Output the (x, y) coordinate of the center of the cell containing the given text.  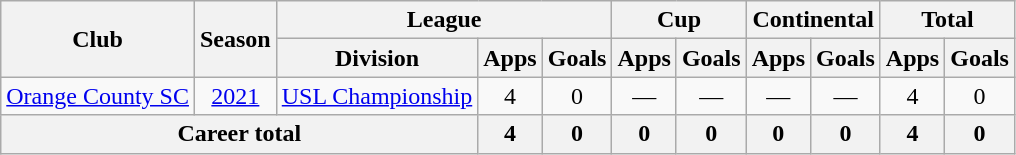
Career total (240, 134)
Division (377, 58)
USL Championship (377, 96)
League (444, 20)
Total (947, 20)
Club (98, 39)
Continental (813, 20)
2021 (235, 96)
Season (235, 39)
Cup (679, 20)
Orange County SC (98, 96)
